For the text-containing cell, return its midpoint in (X, Y) coordinate format. 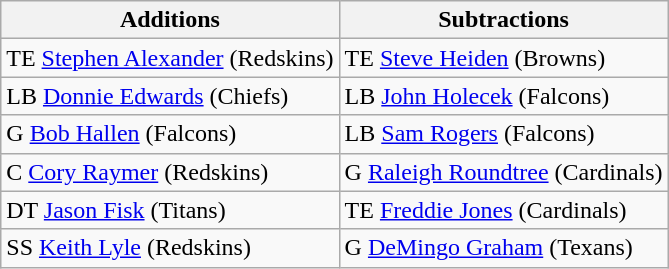
LB John Holecek (Falcons) (504, 96)
G Raleigh Roundtree (Cardinals) (504, 172)
DT Jason Fisk (Titans) (170, 210)
SS Keith Lyle (Redskins) (170, 248)
TE Freddie Jones (Cardinals) (504, 210)
LB Donnie Edwards (Chiefs) (170, 96)
Subtractions (504, 20)
G Bob Hallen (Falcons) (170, 134)
TE Steve Heiden (Browns) (504, 58)
LB Sam Rogers (Falcons) (504, 134)
G DeMingo Graham (Texans) (504, 248)
TE Stephen Alexander (Redskins) (170, 58)
Additions (170, 20)
C Cory Raymer (Redskins) (170, 172)
